Find where the given text appears and provide that cell's center as (X, Y) coordinate. 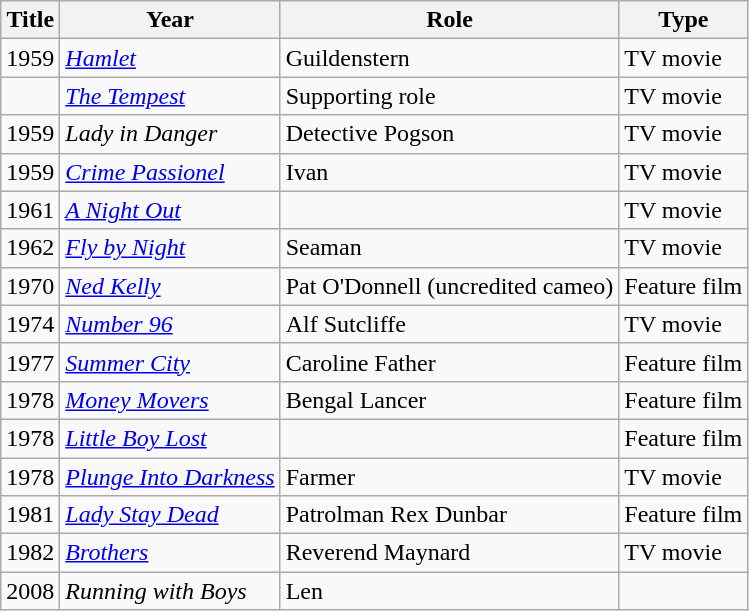
Hamlet (170, 58)
Supporting role (450, 96)
1977 (30, 362)
1982 (30, 553)
1962 (30, 248)
Pat O'Donnell (uncredited cameo) (450, 286)
Type (684, 20)
Fly by Night (170, 248)
Farmer (450, 477)
Ned Kelly (170, 286)
Detective Pogson (450, 134)
Role (450, 20)
Alf Sutcliffe (450, 324)
Bengal Lancer (450, 400)
1974 (30, 324)
Year (170, 20)
Patrolman Rex Dunbar (450, 515)
Len (450, 591)
Caroline Father (450, 362)
Money Movers (170, 400)
1970 (30, 286)
Ivan (450, 172)
Running with Boys (170, 591)
1961 (30, 210)
Plunge Into Darkness (170, 477)
Lady Stay Dead (170, 515)
Summer City (170, 362)
Brothers (170, 553)
1981 (30, 515)
Number 96 (170, 324)
2008 (30, 591)
Title (30, 20)
The Tempest (170, 96)
Guildenstern (450, 58)
Little Boy Lost (170, 438)
Lady in Danger (170, 134)
A Night Out (170, 210)
Crime Passionel (170, 172)
Reverend Maynard (450, 553)
Seaman (450, 248)
